Return [x, y] of the center of cell containing provided text 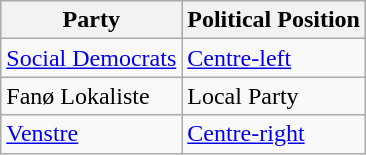
Political Position [274, 20]
Centre-left [274, 58]
Local Party [274, 96]
Venstre [92, 134]
Social Democrats [92, 58]
Centre-right [274, 134]
Fanø Lokaliste [92, 96]
Party [92, 20]
